Capture the cell that displays the provided text and extract its [X, Y] central coordinate. 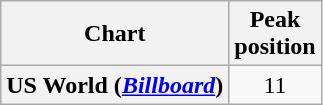
Peakposition [275, 34]
US World (Billboard) [115, 85]
Chart [115, 34]
11 [275, 85]
